Capture the cell that displays the provided text and extract its (x, y) central coordinate. 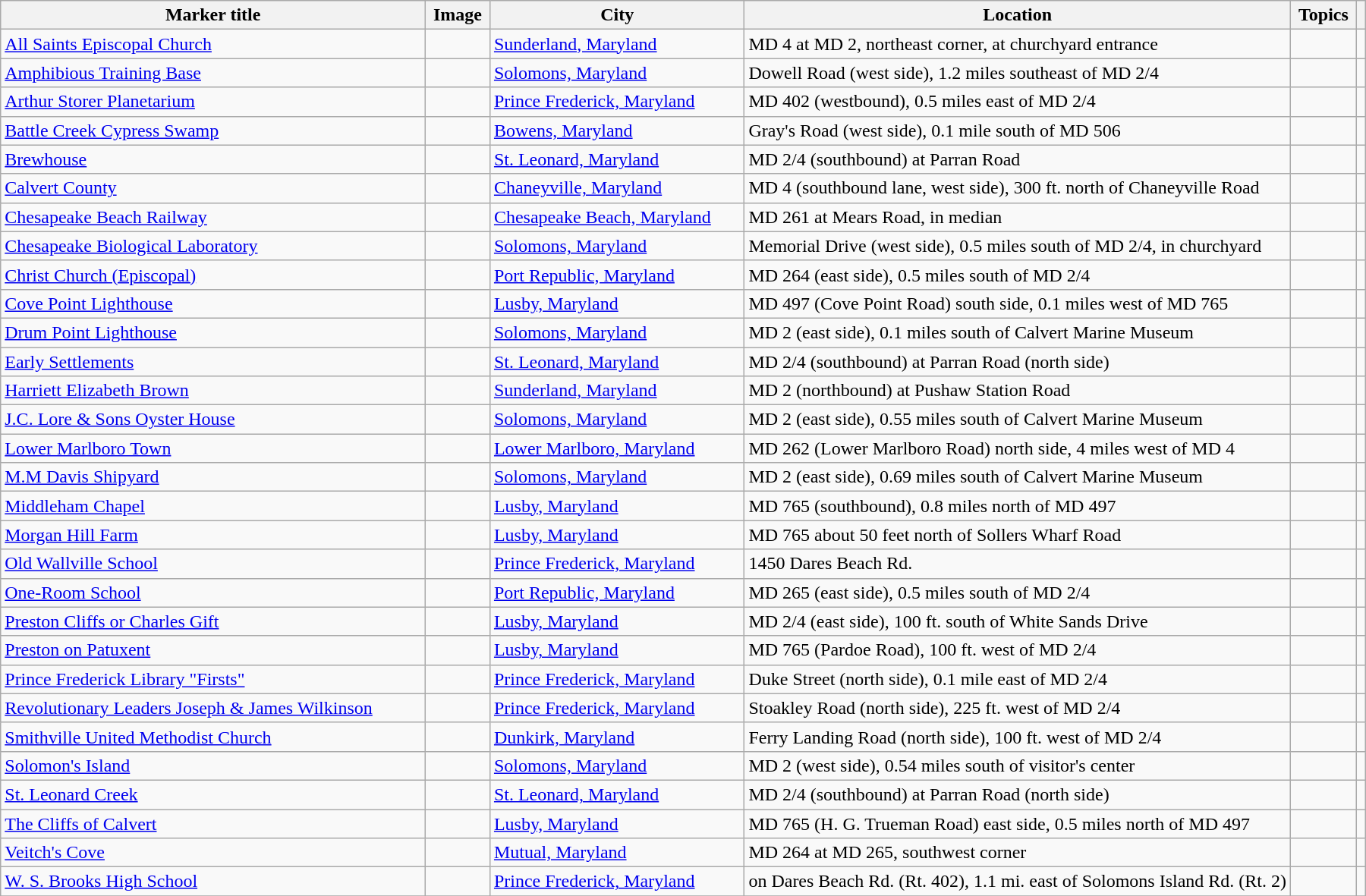
Revolutionary Leaders Joseph & James Wilkinson (213, 708)
Chesapeake Beach Railway (213, 217)
MD 2/4 (southbound) at Parran Road (1018, 159)
Gray's Road (west side), 0.1 mile south of MD 506 (1018, 130)
Solomon's Island (213, 766)
J.C. Lore & Sons Oyster House (213, 420)
Drum Point Lighthouse (213, 332)
Brewhouse (213, 159)
MD 2 (west side), 0.54 miles south of visitor's center (1018, 766)
1450 Dares Beach Rd. (1018, 564)
The Cliffs of Calvert (213, 823)
MD 402 (westbound), 0.5 miles east of MD 2/4 (1018, 102)
Prince Frederick Library "Firsts" (213, 679)
MD 497 (Cove Point Road) south side, 0.1 miles west of MD 765 (1018, 303)
Chesapeake Beach, Maryland (616, 217)
Veitch's Cove (213, 853)
MD 765 (Pardoe Road), 100 ft. west of MD 2/4 (1018, 650)
Stoakley Road (north side), 225 ft. west of MD 2/4 (1018, 708)
Preston on Patuxent (213, 650)
MD 2 (east side), 0.1 miles south of Calvert Marine Museum (1018, 332)
Mutual, Maryland (616, 853)
Battle Creek Cypress Swamp (213, 130)
Smithville United Methodist Church (213, 737)
MD 765 (H. G. Trueman Road) east side, 0.5 miles north of MD 497 (1018, 823)
MD 262 (Lower Marlboro Road) north side, 4 miles west of MD 4 (1018, 448)
St. Leonard Creek (213, 794)
All Saints Episcopal Church (213, 44)
Calvert County (213, 188)
W. S. Brooks High School (213, 882)
Middleham Chapel (213, 506)
MD 261 at Mears Road, in median (1018, 217)
Dunkirk, Maryland (616, 737)
MD 765 (southbound), 0.8 miles north of MD 497 (1018, 506)
Lower Marlboro, Maryland (616, 448)
MD 2 (east side), 0.69 miles south of Calvert Marine Museum (1018, 477)
MD 765 about 50 feet north of Sollers Wharf Road (1018, 535)
One-Room School (213, 593)
Dowell Road (west side), 1.2 miles southeast of MD 2/4 (1018, 73)
Chaneyville, Maryland (616, 188)
MD 2/4 (east side), 100 ft. south of White Sands Drive (1018, 621)
Amphibious Training Base (213, 73)
Early Settlements (213, 362)
Preston Cliffs or Charles Gift (213, 621)
Marker title (213, 15)
MD 264 (east side), 0.5 miles south of MD 2/4 (1018, 275)
MD 4 (southbound lane, west side), 300 ft. north of Chaneyville Road (1018, 188)
Lower Marlboro Town (213, 448)
Memorial Drive (west side), 0.5 miles south of MD 2/4, in churchyard (1018, 246)
MD 264 at MD 265, southwest corner (1018, 853)
Harriett Elizabeth Brown (213, 391)
Location (1018, 15)
Arthur Storer Planetarium (213, 102)
Duke Street (north side), 0.1 mile east of MD 2/4 (1018, 679)
Topics (1324, 15)
MD 265 (east side), 0.5 miles south of MD 2/4 (1018, 593)
MD 4 at MD 2, northeast corner, at churchyard entrance (1018, 44)
MD 2 (northbound) at Pushaw Station Road (1018, 391)
City (616, 15)
MD 2 (east side), 0.55 miles south of Calvert Marine Museum (1018, 420)
Cove Point Lighthouse (213, 303)
M.M Davis Shipyard (213, 477)
Ferry Landing Road (north side), 100 ft. west of MD 2/4 (1018, 737)
Old Wallville School (213, 564)
on Dares Beach Rd. (Rt. 402), 1.1 mi. east of Solomons Island Rd. (Rt. 2) (1018, 882)
Bowens, Maryland (616, 130)
Christ Church (Episcopal) (213, 275)
Image (458, 15)
Morgan Hill Farm (213, 535)
Chesapeake Biological Laboratory (213, 246)
